Identify which cell holds the provided text, then report its [X, Y] central coordinate. 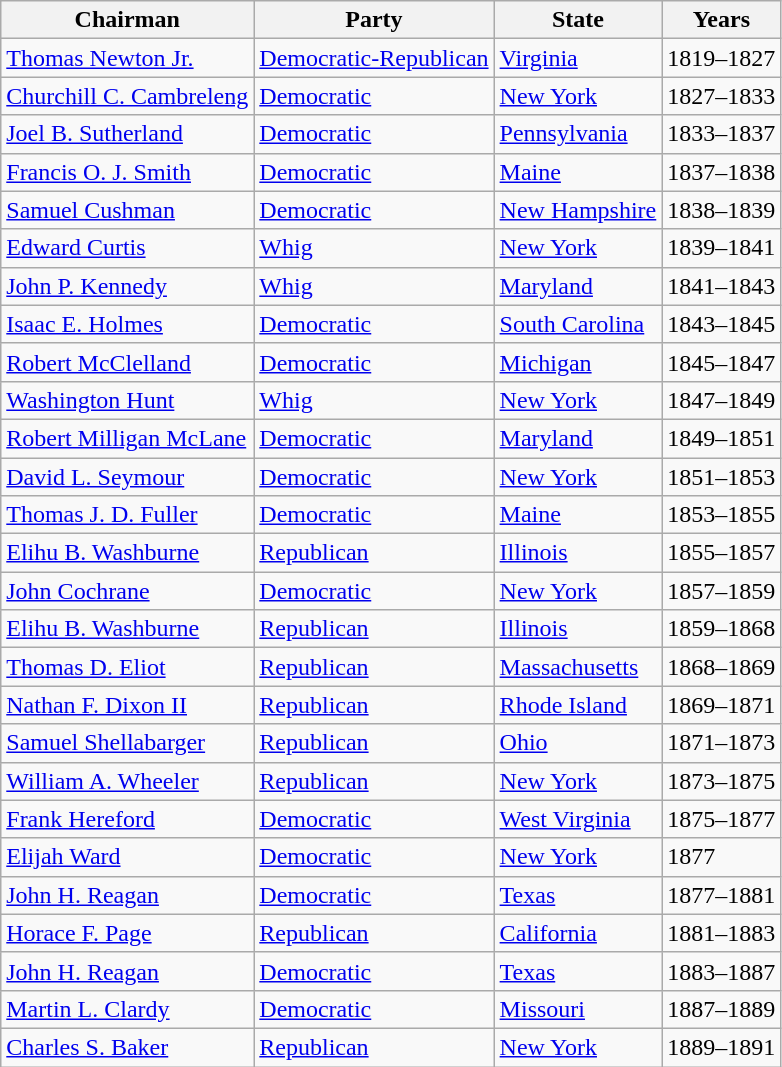
Rhode Island [578, 705]
1889–1891 [722, 1047]
1868–1869 [722, 667]
1843–1845 [722, 324]
1881–1883 [722, 933]
1833–1837 [722, 134]
State [578, 20]
1851–1853 [722, 477]
1877 [722, 857]
California [578, 933]
Party [374, 20]
Michigan [578, 362]
Edward Curtis [128, 248]
Elijah Ward [128, 857]
Churchill C. Cambreleng [128, 96]
Thomas D. Eliot [128, 667]
1847–1849 [722, 400]
Robert Milligan McLane [128, 438]
Joel B. Sutherland [128, 134]
1871–1873 [722, 743]
1869–1871 [722, 705]
Robert McClelland [128, 362]
Democratic-Republican [374, 58]
Pennsylvania [578, 134]
1819–1827 [722, 58]
1849–1851 [722, 438]
Isaac E. Holmes [128, 324]
1837–1838 [722, 172]
David L. Seymour [128, 477]
New Hampshire [578, 210]
Washington Hunt [128, 400]
1883–1887 [722, 971]
Horace F. Page [128, 933]
Francis O. J. Smith [128, 172]
1873–1875 [722, 781]
Charles S. Baker [128, 1047]
1853–1855 [722, 515]
Frank Hereford [128, 819]
1855–1857 [722, 553]
Samuel Cushman [128, 210]
Nathan F. Dixon II [128, 705]
Missouri [578, 1009]
1845–1847 [722, 362]
William A. Wheeler [128, 781]
1827–1833 [722, 96]
Samuel Shellabarger [128, 743]
Chairman [128, 20]
John Cochrane [128, 591]
South Carolina [578, 324]
Thomas J. D. Fuller [128, 515]
1841–1843 [722, 286]
West Virginia [578, 819]
1838–1839 [722, 210]
Virginia [578, 58]
1859–1868 [722, 629]
1857–1859 [722, 591]
John P. Kennedy [128, 286]
1887–1889 [722, 1009]
Years [722, 20]
1877–1881 [722, 895]
1875–1877 [722, 819]
Massachusetts [578, 667]
Thomas Newton Jr. [128, 58]
Ohio [578, 743]
1839–1841 [722, 248]
Martin L. Clardy [128, 1009]
